Scan for the cell matching the given text and deliver its (X, Y) coordinate at center. 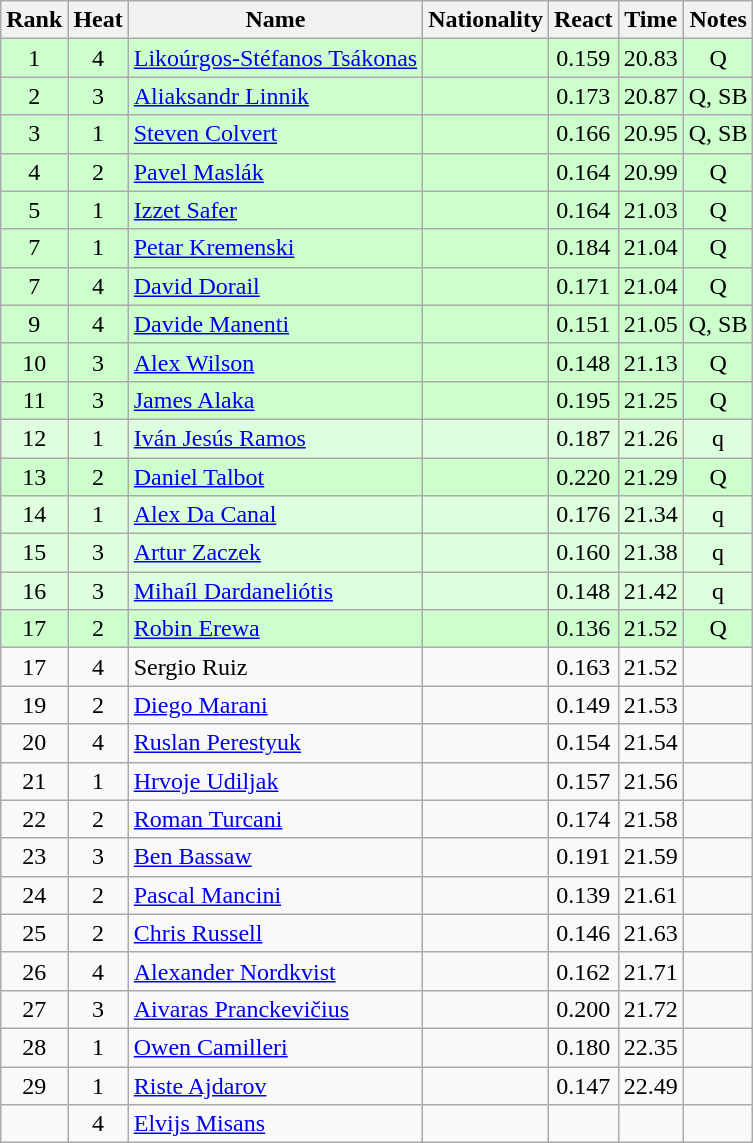
Petar Kremenski (275, 248)
11 (34, 400)
Steven Colvert (275, 134)
Iván Jesús Ramos (275, 438)
Elvijs Misans (275, 1124)
21.54 (650, 743)
10 (34, 362)
20.87 (650, 96)
0.136 (583, 629)
9 (34, 324)
21.05 (650, 324)
0.139 (583, 895)
0.162 (583, 971)
25 (34, 933)
0.160 (583, 553)
23 (34, 857)
Sergio Ruiz (275, 667)
21.34 (650, 515)
0.159 (583, 58)
Alex Wilson (275, 362)
0.147 (583, 1085)
Aivaras Pranckevičius (275, 1009)
0.200 (583, 1009)
20.95 (650, 134)
0.151 (583, 324)
Ben Bassaw (275, 857)
Pascal Mancini (275, 895)
15 (34, 553)
26 (34, 971)
19 (34, 705)
14 (34, 515)
Name (275, 20)
5 (34, 210)
12 (34, 438)
20 (34, 743)
0.163 (583, 667)
21.59 (650, 857)
David Dorail (275, 286)
0.174 (583, 819)
Alex Da Canal (275, 515)
21.61 (650, 895)
0.157 (583, 781)
Mihaíl Dardaneliótis (275, 591)
28 (34, 1047)
Diego Marani (275, 705)
0.154 (583, 743)
29 (34, 1085)
21.63 (650, 933)
Heat (98, 20)
27 (34, 1009)
Owen Camilleri (275, 1047)
0.184 (583, 248)
0.195 (583, 400)
James Alaka (275, 400)
Rank (34, 20)
0.149 (583, 705)
0.146 (583, 933)
Nationality (486, 20)
0.176 (583, 515)
Pavel Maslák (275, 172)
20.99 (650, 172)
Artur Zaczek (275, 553)
20.83 (650, 58)
21.53 (650, 705)
24 (34, 895)
22 (34, 819)
21.38 (650, 553)
0.171 (583, 286)
16 (34, 591)
0.187 (583, 438)
21.13 (650, 362)
Roman Turcani (275, 819)
21.71 (650, 971)
Notes (718, 20)
21.26 (650, 438)
21 (34, 781)
0.166 (583, 134)
Riste Ajdarov (275, 1085)
21.25 (650, 400)
Izzet Safer (275, 210)
21.29 (650, 477)
21.56 (650, 781)
Alexander Nordkvist (275, 971)
21.58 (650, 819)
22.35 (650, 1047)
Hrvoje Udiljak (275, 781)
0.191 (583, 857)
React (583, 20)
13 (34, 477)
Chris Russell (275, 933)
Likoúrgos-Stéfanos Tsákonas (275, 58)
21.03 (650, 210)
Robin Erewa (275, 629)
21.72 (650, 1009)
Davide Manenti (275, 324)
Daniel Talbot (275, 477)
21.42 (650, 591)
22.49 (650, 1085)
0.173 (583, 96)
0.220 (583, 477)
Ruslan Perestyuk (275, 743)
Time (650, 20)
Aliaksandr Linnik (275, 96)
0.180 (583, 1047)
